Identify which cell holds the provided text, then report its (X, Y) central coordinate. 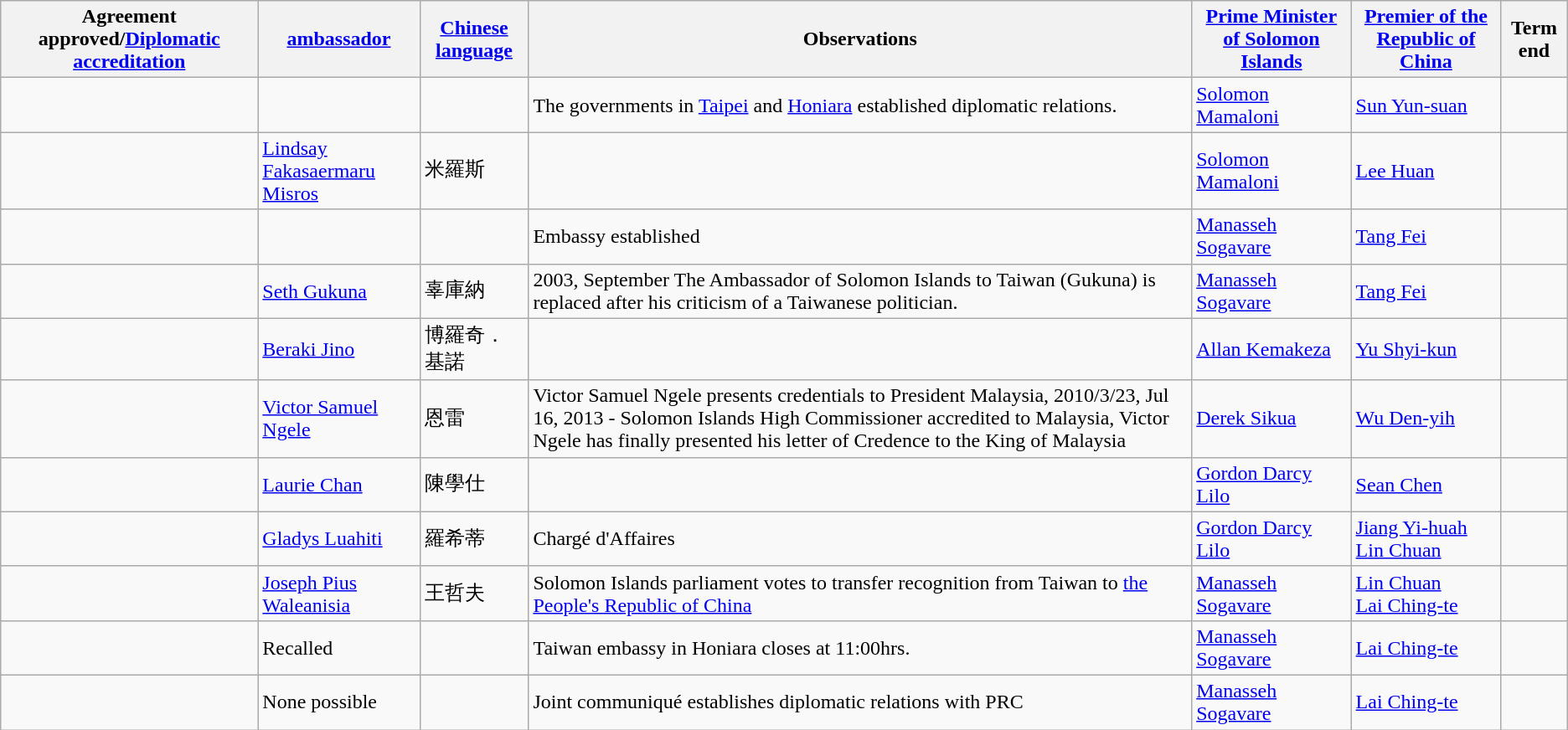
王哲夫 (474, 593)
Lee Huan (1426, 171)
Sun Yun-suan (1426, 105)
恩雷 (474, 419)
Embassy established (860, 236)
None possible (338, 702)
Lin ChuanLai Ching-te (1426, 593)
Joseph Pius Waleanisia (338, 593)
Chargé d'Affaires (860, 539)
Term end (1534, 39)
Lindsay Fakasaermaru Misros (338, 171)
Chinese language (474, 39)
Premier of the Republic of China (1426, 39)
羅希蒂 (474, 539)
Sean Chen (1426, 484)
Yu Shyi-kun (1426, 349)
Wu Den-yih (1426, 419)
米羅斯 (474, 171)
Laurie Chan (338, 484)
博羅奇．基諾 (474, 349)
Victor Samuel Ngele (338, 419)
Joint communiqué establishes diplomatic relations with PRC (860, 702)
2003, September The Ambassador of Solomon Islands to Taiwan (Gukuna) is replaced after his criticism of a Taiwanese politician. (860, 291)
Prime Minister of Solomon Islands (1271, 39)
Seth Gukuna (338, 291)
Beraki Jino (338, 349)
Observations (860, 39)
Jiang Yi-huahLin Chuan (1426, 539)
Solomon Islands parliament votes to transfer recognition from Taiwan to the People's Republic of China (860, 593)
Derek Sikua (1271, 419)
Recalled (338, 648)
ambassador (338, 39)
Taiwan embassy in Honiara closes at 11:00hrs. (860, 648)
Gladys Luahiti (338, 539)
Agreement approved/Diplomatic accreditation (129, 39)
Allan Kemakeza (1271, 349)
陳學仕 (474, 484)
The governments in Taipei and Honiara established diplomatic relations. (860, 105)
辜庫納 (474, 291)
